Search for the cell housing the specified text and yield its [x, y] center coordinate. 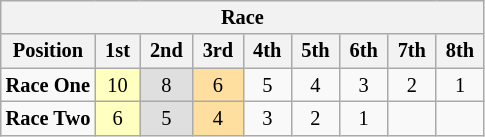
5th [315, 51]
8th [460, 51]
Race [242, 17]
1st [118, 51]
Race One [48, 85]
3rd [218, 51]
8 [166, 85]
Race Two [48, 118]
Position [48, 51]
7th [412, 51]
2nd [166, 51]
10 [118, 85]
4th [267, 51]
6th [364, 51]
